Extract the [x, y] coordinate from the center of the cell holding the provided text.  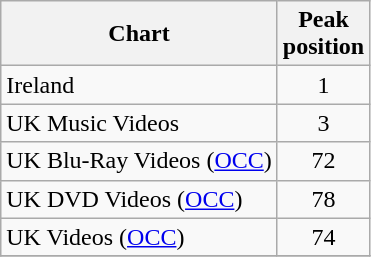
72 [323, 161]
UK Music Videos [140, 123]
3 [323, 123]
1 [323, 85]
Chart [140, 34]
UK DVD Videos (OCC) [140, 199]
74 [323, 237]
UK Videos (OCC) [140, 237]
Ireland [140, 85]
UK Blu-Ray Videos (OCC) [140, 161]
78 [323, 199]
Peakposition [323, 34]
